Output the [X, Y] coordinate of the center of the cell containing the given text.  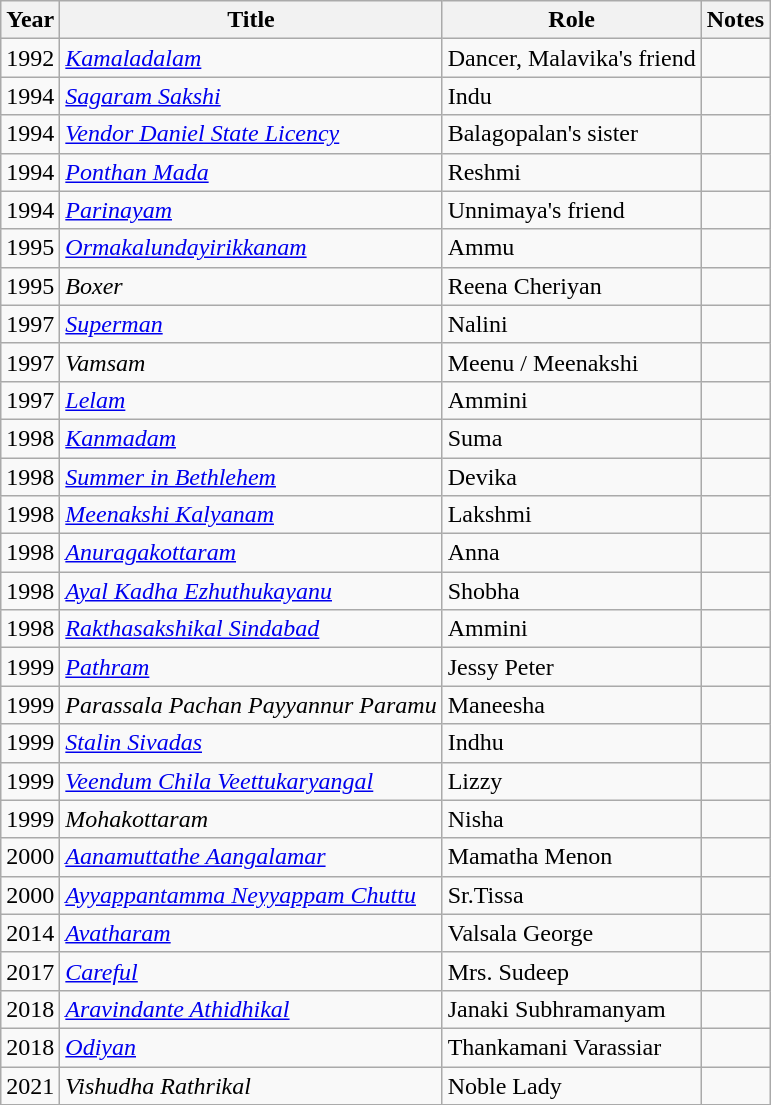
Ayyappantamma Neyyappam Chuttu [251, 895]
Sr.Tissa [572, 895]
2014 [30, 933]
1992 [30, 58]
Careful [251, 971]
Avatharam [251, 933]
Indu [572, 96]
Ammu [572, 248]
Mrs. Sudeep [572, 971]
Boxer [251, 286]
Role [572, 20]
Kamaladalam [251, 58]
Nalini [572, 324]
Veendum Chila Veettukaryangal [251, 781]
Parassala Pachan Payyannur Paramu [251, 705]
Janaki Subhramanyam [572, 1009]
Indhu [572, 743]
Lelam [251, 400]
Sagaram Sakshi [251, 96]
Mohakottaram [251, 819]
Shobha [572, 591]
Balagopalan's sister [572, 134]
Ponthan Mada [251, 172]
Vamsam [251, 362]
Meenu / Meenakshi [572, 362]
Thankamani Varassiar [572, 1047]
Aanamuttathe Aangalamar [251, 857]
Title [251, 20]
Ayal Kadha Ezhuthukayanu [251, 591]
Parinayam [251, 210]
Odiyan [251, 1047]
Aravindante Athidhikal [251, 1009]
Superman [251, 324]
Anna [572, 553]
Notes [735, 20]
Lakshmi [572, 515]
Maneesha [572, 705]
Summer in Bethlehem [251, 477]
Unnimaya's friend [572, 210]
Anuragakottaram [251, 553]
Mamatha Menon [572, 857]
Year [30, 20]
Dancer, Malavika's friend [572, 58]
Vishudha Rathrikal [251, 1085]
Noble Lady [572, 1085]
Lizzy [572, 781]
Suma [572, 438]
Reshmi [572, 172]
Meenakshi Kalyanam [251, 515]
Stalin Sivadas [251, 743]
Pathram [251, 667]
Jessy Peter [572, 667]
Kanmadam [251, 438]
Reena Cheriyan [572, 286]
2017 [30, 971]
Ormakalundayirikkanam [251, 248]
2021 [30, 1085]
Vendor Daniel State Licency [251, 134]
Valsala George [572, 933]
Rakthasakshikal Sindabad [251, 629]
Nisha [572, 819]
Devika [572, 477]
